Capture the cell that displays the provided text and extract its [x, y] central coordinate. 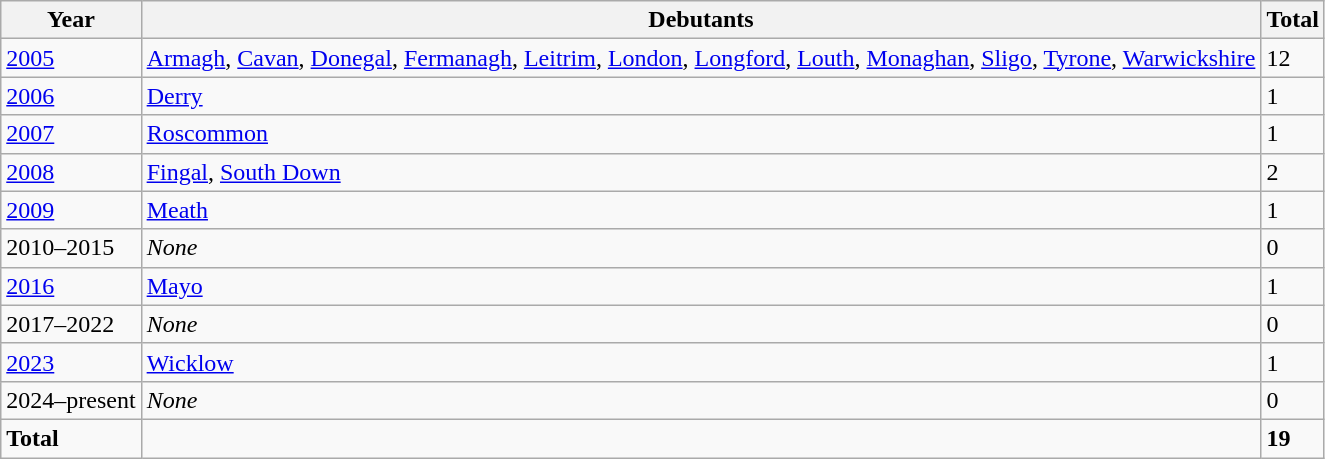
2009 [71, 210]
Fingal, South Down [701, 172]
Armagh, Cavan, Donegal, Fermanagh, Leitrim, London, Longford, Louth, Monaghan, Sligo, Tyrone, Warwickshire [701, 58]
2006 [71, 96]
2024–present [71, 400]
Debutants [701, 20]
Wicklow [701, 362]
2008 [71, 172]
Mayo [701, 286]
Year [71, 20]
2023 [71, 362]
2007 [71, 134]
2016 [71, 286]
19 [1293, 438]
2010–2015 [71, 248]
2017–2022 [71, 324]
12 [1293, 58]
Meath [701, 210]
2005 [71, 58]
2 [1293, 172]
Derry [701, 96]
Roscommon [701, 134]
